Determine the (X, Y) coordinate at the center of the cell enclosing the given text.  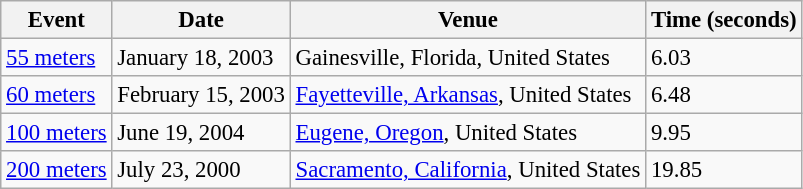
55 meters (56, 58)
January 18, 2003 (201, 58)
Gainesville, Florida, United States (468, 58)
9.95 (724, 133)
Sacramento, California, United States (468, 170)
July 23, 2000 (201, 170)
Venue (468, 20)
100 meters (56, 133)
6.03 (724, 58)
June 19, 2004 (201, 133)
200 meters (56, 170)
60 meters (56, 95)
19.85 (724, 170)
6.48 (724, 95)
Date (201, 20)
Event (56, 20)
Eugene, Oregon, United States (468, 133)
February 15, 2003 (201, 95)
Time (seconds) (724, 20)
Fayetteville, Arkansas, United States (468, 95)
